Capture the cell that displays the provided text and extract its (X, Y) central coordinate. 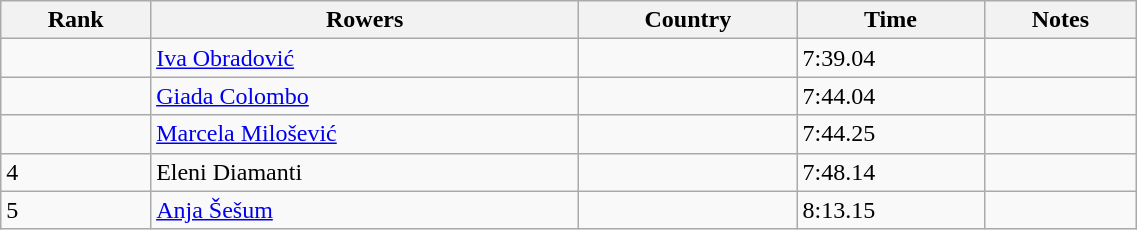
Rank (76, 20)
7:39.04 (890, 58)
7:44.04 (890, 96)
5 (76, 210)
7:44.25 (890, 134)
Eleni Diamanti (365, 172)
Notes (1060, 20)
Giada Colombo (365, 96)
Time (890, 20)
Marcela Milošević (365, 134)
Rowers (365, 20)
4 (76, 172)
8:13.15 (890, 210)
Iva Obradović (365, 58)
Anja Šešum (365, 210)
7:48.14 (890, 172)
Country (688, 20)
